Provide the [x, y] coordinate of the cell's center where the given text is located.  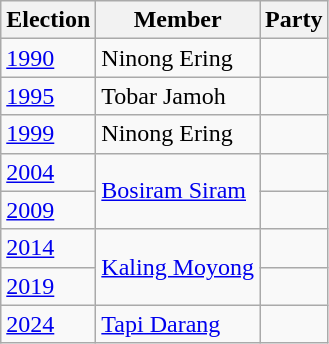
1999 [48, 134]
2024 [48, 324]
Member [178, 20]
2004 [48, 172]
2014 [48, 248]
Bosiram Siram [178, 191]
1990 [48, 58]
Election [48, 20]
Tapi Darang [178, 324]
1995 [48, 96]
Party [294, 20]
Tobar Jamoh [178, 96]
Kaling Moyong [178, 267]
2009 [48, 210]
2019 [48, 286]
